Return the [x, y] coordinate for the center point of the cell that contains the specified text.  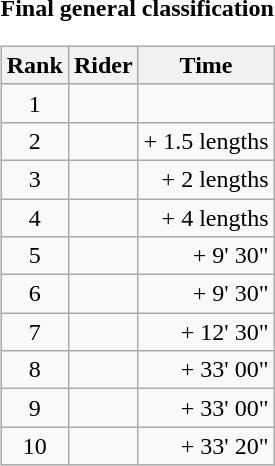
6 [34, 294]
+ 12' 30" [206, 332]
8 [34, 370]
4 [34, 217]
1 [34, 103]
Time [206, 65]
10 [34, 446]
7 [34, 332]
+ 2 lengths [206, 179]
+ 1.5 lengths [206, 141]
2 [34, 141]
5 [34, 256]
Rank [34, 65]
9 [34, 408]
+ 4 lengths [206, 217]
+ 33' 20" [206, 446]
Rider [103, 65]
3 [34, 179]
